Return the [x, y] coordinate for the center point of the cell that contains the specified text.  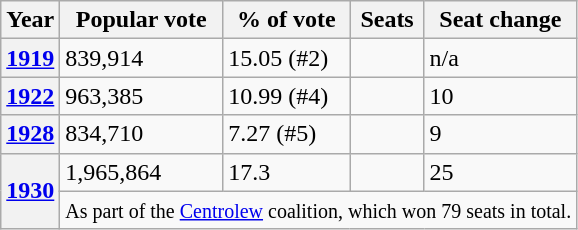
963,385 [142, 96]
839,914 [142, 58]
25 [500, 172]
1922 [30, 96]
As part of the Centrolew coalition, which won 79 seats in total. [318, 210]
1919 [30, 58]
Year [30, 20]
7.27 (#5) [286, 134]
n/a [500, 58]
1,965,864 [142, 172]
1930 [30, 191]
9 [500, 134]
Popular vote [142, 20]
Seats [387, 20]
10.99 (#4) [286, 96]
15.05 (#2) [286, 58]
10 [500, 96]
17.3 [286, 172]
834,710 [142, 134]
Seat change [500, 20]
1928 [30, 134]
% of vote [286, 20]
